Output the [X, Y] coordinate of the center of the cell containing the given text.  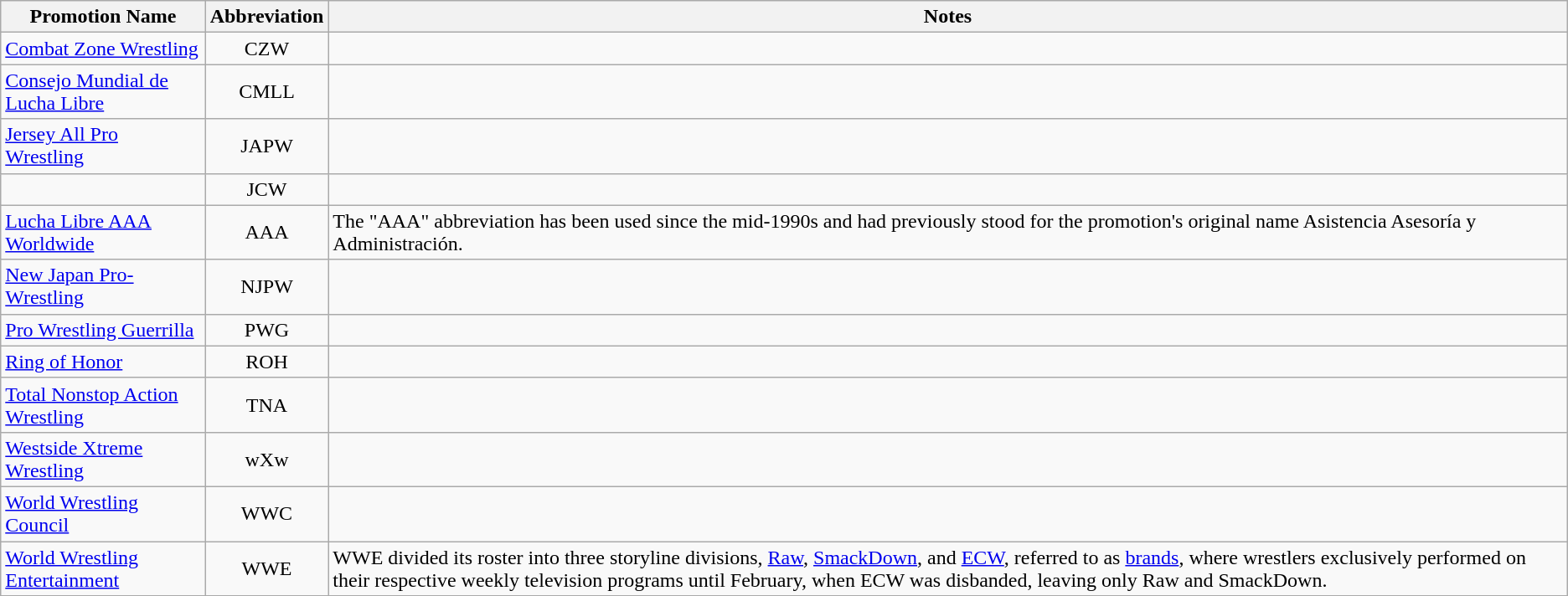
World Wrestling Council [103, 514]
World Wrestling Entertainment [103, 568]
JAPW [266, 146]
ROH [266, 362]
Total Nonstop Action Wrestling [103, 405]
Jersey All Pro Wrestling [103, 146]
WWE [266, 568]
CMLL [266, 92]
Lucha Libre AAA Worldwide [103, 233]
Promotion Name [103, 17]
Abbreviation [266, 17]
AAA [266, 233]
WWC [266, 514]
JCW [266, 189]
CZW [266, 49]
Notes [948, 17]
Consejo Mundial de Lucha Libre [103, 92]
Ring of Honor [103, 362]
wXw [266, 459]
NJPW [266, 286]
Westside Xtreme Wrestling [103, 459]
TNA [266, 405]
New Japan Pro-Wrestling [103, 286]
PWG [266, 330]
Combat Zone Wrestling [103, 49]
Pro Wrestling Guerrilla [103, 330]
